Output the (X, Y) coordinate of the center of the cell containing the given text.  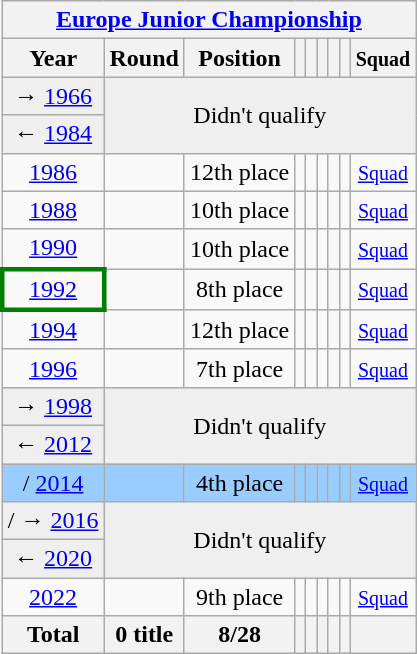
Round (144, 58)
8th place (239, 290)
← 1984 (53, 134)
9th place (239, 597)
Total (53, 635)
→ 1966 (53, 96)
0 title (144, 635)
← 2020 (53, 559)
2022 (53, 597)
1990 (53, 249)
7th place (239, 368)
Europe Junior Championship (208, 20)
← 2012 (53, 444)
Year (53, 58)
1986 (53, 172)
1996 (53, 368)
/ 2014 (53, 483)
4th place (239, 483)
→ 1998 (53, 406)
1992 (53, 290)
8/28 (239, 635)
1994 (53, 330)
1988 (53, 210)
Position (239, 58)
/ → 2016 (53, 521)
